Pinpoint the cell where the given text exists, returning its [x, y] midpoint coordinate. 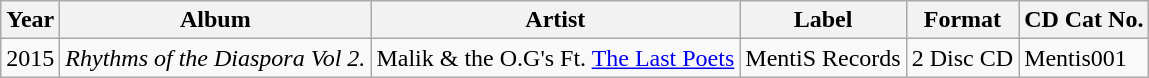
Mentis001 [1084, 58]
MentiS Records [823, 58]
Label [823, 20]
2015 [30, 58]
Malik & the O.G's Ft. The Last Poets [556, 58]
Album [216, 20]
CD Cat No. [1084, 20]
2 Disc CD [962, 58]
Rhythms of the Diaspora Vol 2. [216, 58]
Artist [556, 20]
Format [962, 20]
Year [30, 20]
